Pinpoint the cell where the given text exists, returning its [X, Y] midpoint coordinate. 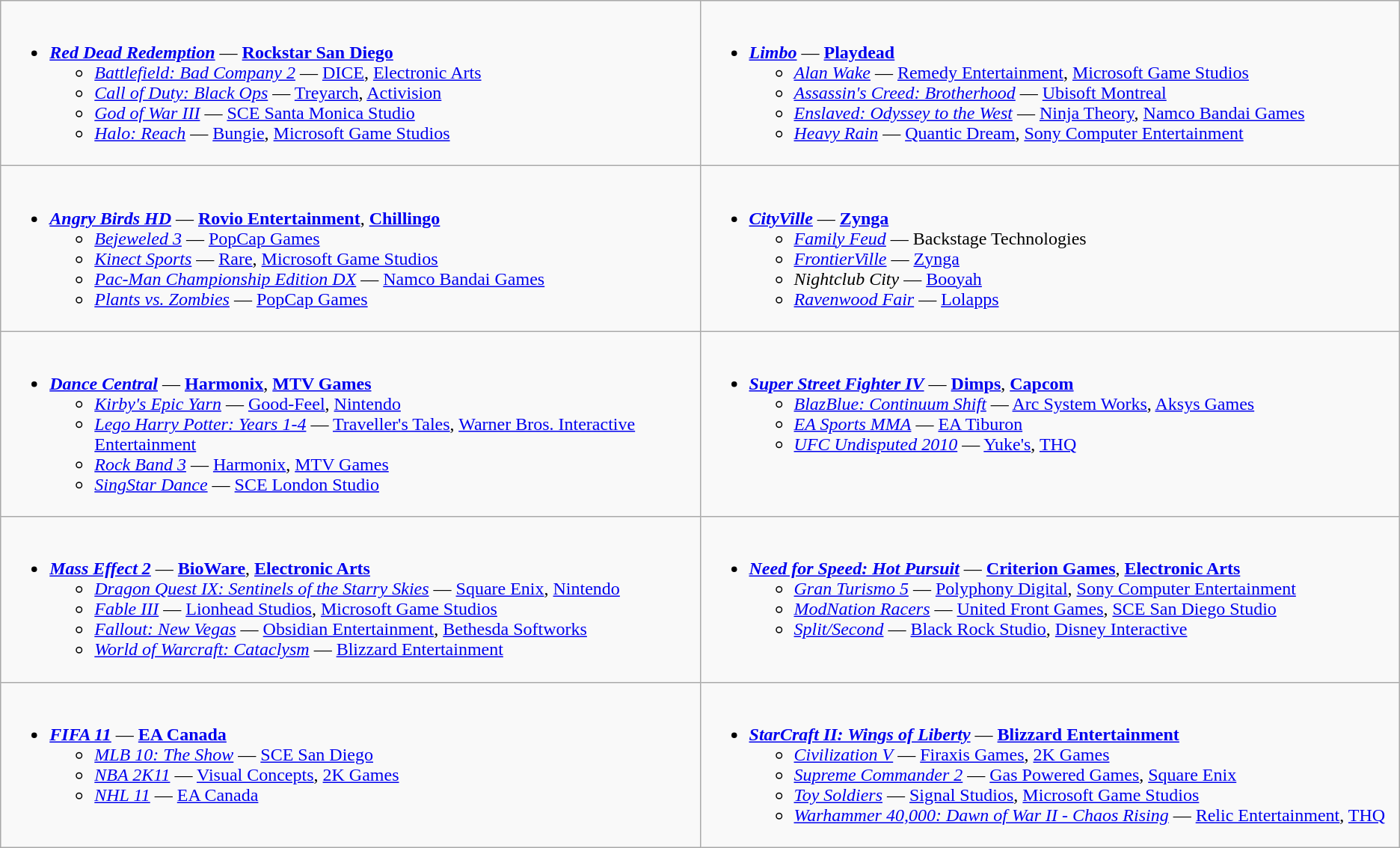
FIFA 11 — EA CanadaMLB 10: The Show — SCE San DiegoNBA 2K11 — Visual Concepts, 2K GamesNHL 11 — EA Canada [350, 764]
CityVille — ZyngaFamily Feud — Backstage TechnologiesFrontierVille — ZyngaNightclub City — BooyahRavenwood Fair — Lolapps [1050, 248]
